Detect which cell encompasses the target text, then output its [x, y] center coordinate. 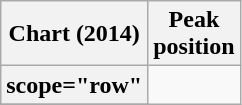
Chart (2014) [74, 34]
Peakposition [194, 34]
scope="row" [74, 85]
